Identify which cell holds the provided text, then report its [x, y] central coordinate. 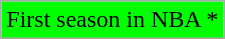
First season in NBA * [112, 20]
